Identify which cell holds the provided text, then report its (X, Y) central coordinate. 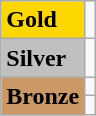
Gold (43, 20)
Silver (43, 58)
Bronze (43, 96)
